Detect which cell encompasses the target text, then output its (x, y) center coordinate. 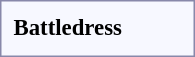
Battledress (68, 27)
